Find where the given text appears and provide that cell's center as (X, Y) coordinate. 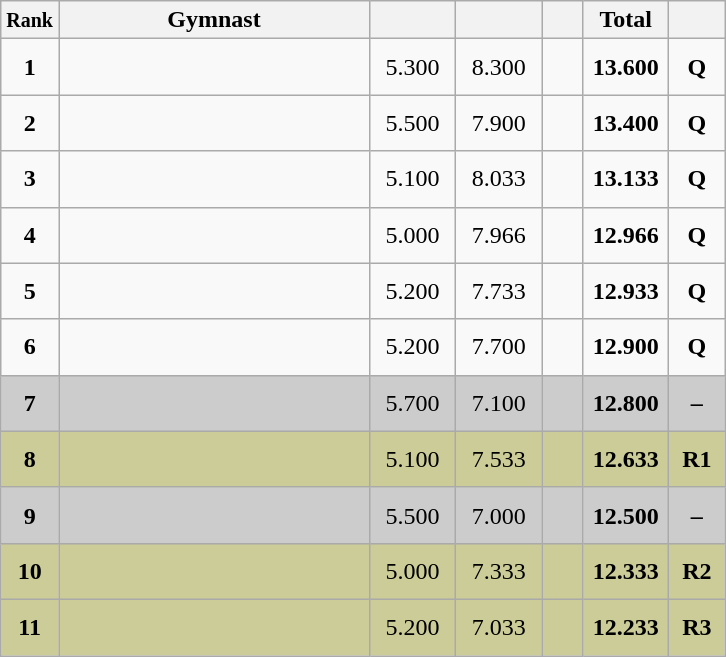
7.900 (499, 123)
Rank (30, 20)
3 (30, 179)
7.700 (499, 347)
7.733 (499, 291)
5.700 (413, 403)
12.966 (626, 235)
7.033 (499, 627)
13.600 (626, 67)
13.400 (626, 123)
9 (30, 515)
R3 (697, 627)
12.900 (626, 347)
11 (30, 627)
7.533 (499, 459)
6 (30, 347)
Total (626, 20)
R1 (697, 459)
13.133 (626, 179)
5 (30, 291)
8.033 (499, 179)
8.300 (499, 67)
5.300 (413, 67)
12.233 (626, 627)
4 (30, 235)
7 (30, 403)
10 (30, 571)
1 (30, 67)
7.000 (499, 515)
7.966 (499, 235)
12.633 (626, 459)
2 (30, 123)
R2 (697, 571)
8 (30, 459)
12.933 (626, 291)
12.800 (626, 403)
12.500 (626, 515)
7.100 (499, 403)
Gymnast (214, 20)
12.333 (626, 571)
7.333 (499, 571)
